Extract the (x, y) coordinate from the center of the cell holding the provided text.  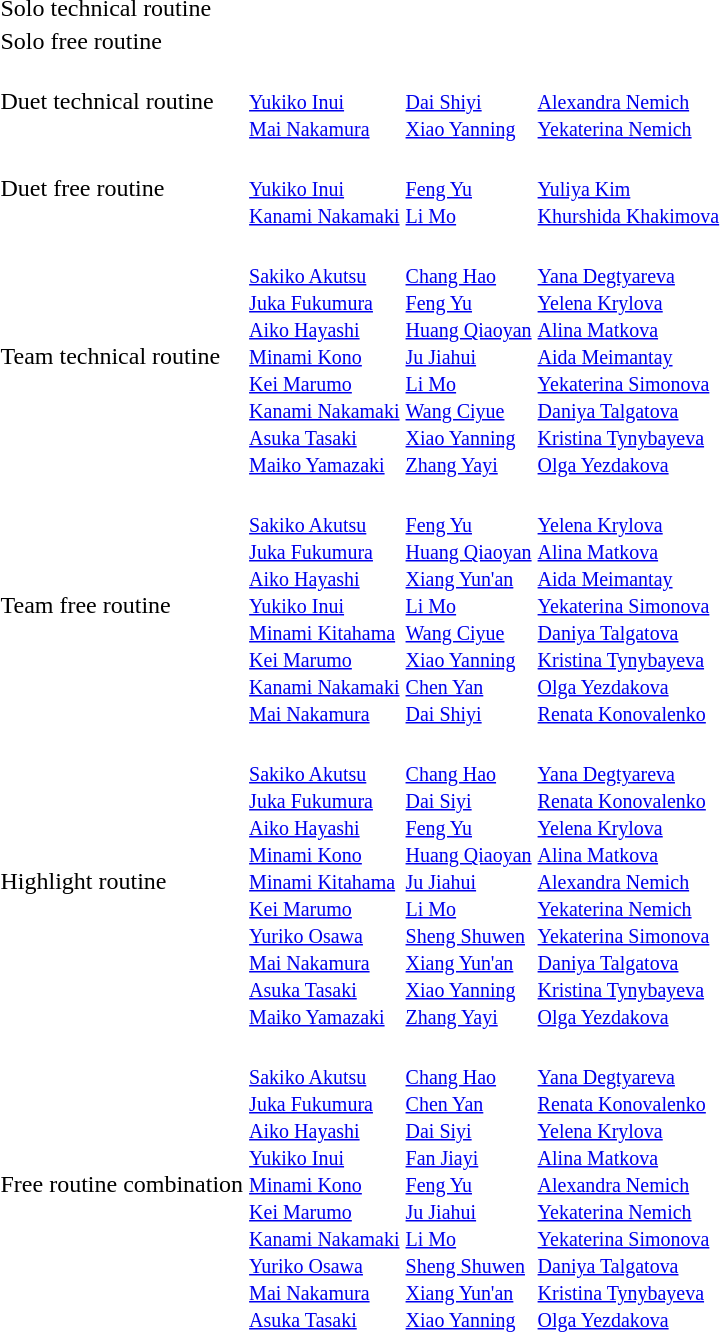
Yukiko InuiKanami Nakamaki (324, 188)
Chang HaoDai SiyiFeng YuHuang QiaoyanJu JiahuiLi MoSheng ShuwenXiang Yun'anXiao YanningZhang Yayi (468, 881)
Sakiko AkutsuJuka FukumuraAiko HayashiYukiko InuiMinami KitahamaKei MarumoKanami NakamakiMai Nakamura (324, 605)
Sakiko AkutsuJuka FukumuraAiko HayashiMinami KonoMinami KitahamaKei MarumoYuriko OsawaMai NakamuraAsuka TasakiMaiko Yamazaki (324, 881)
Sakiko AkutsuJuka FukumuraAiko HayashiMinami KonoKei MarumoKanami NakamakiAsuka TasakiMaiko Yamazaki (324, 356)
Feng YuHuang QiaoyanXiang Yun'anLi MoWang CiyueXiao YanningChen YanDai Shiyi (468, 605)
Chang HaoFeng YuHuang QiaoyanJu JiahuiLi MoWang CiyueXiao YanningZhang Yayi (468, 356)
Yukiko InuiMai Nakamura (324, 101)
Feng YuLi Mo (468, 188)
Dai ShiyiXiao Yanning (468, 101)
